From the cell containing the given text, extract its center point as (X, Y) coordinate. 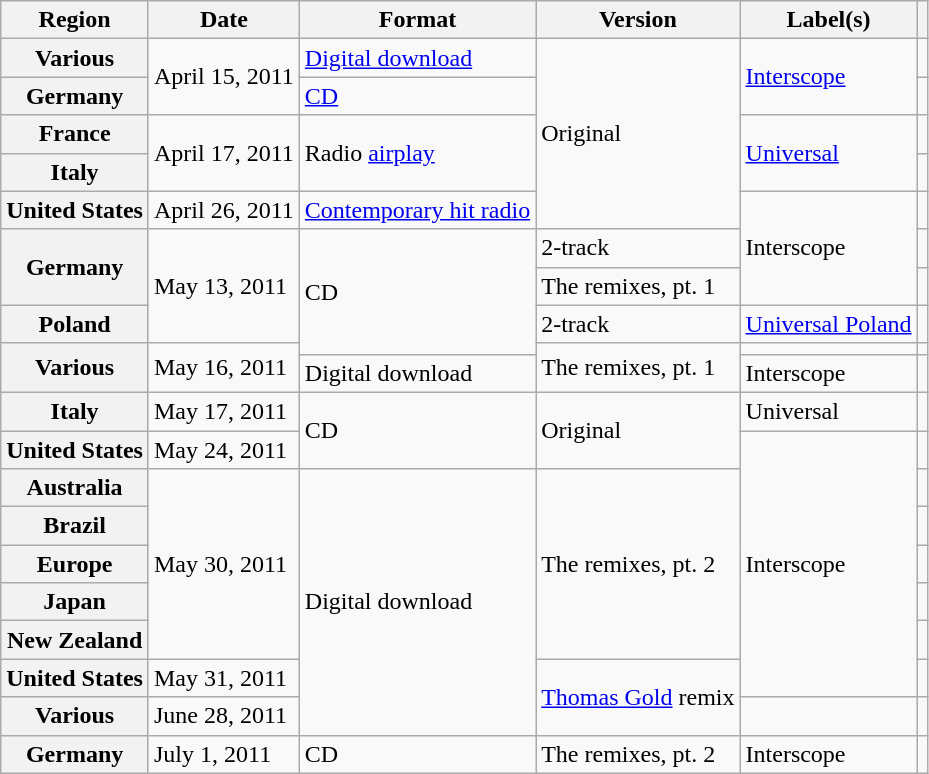
Brazil (75, 526)
Poland (75, 324)
Region (75, 20)
May 16, 2011 (224, 368)
July 1, 2011 (224, 754)
Europe (75, 564)
May 31, 2011 (224, 678)
Contemporary hit radio (417, 210)
Format (417, 20)
May 30, 2011 (224, 564)
France (75, 134)
April 17, 2011 (224, 153)
Japan (75, 602)
Thomas Gold remix (638, 697)
May 24, 2011 (224, 449)
New Zealand (75, 640)
Radio airplay (417, 153)
Date (224, 20)
June 28, 2011 (224, 716)
Label(s) (828, 20)
April 26, 2011 (224, 210)
April 15, 2011 (224, 77)
May 17, 2011 (224, 411)
Version (638, 20)
May 13, 2011 (224, 286)
Australia (75, 488)
Universal Poland (828, 324)
